Return [X, Y] of the center of cell containing provided text 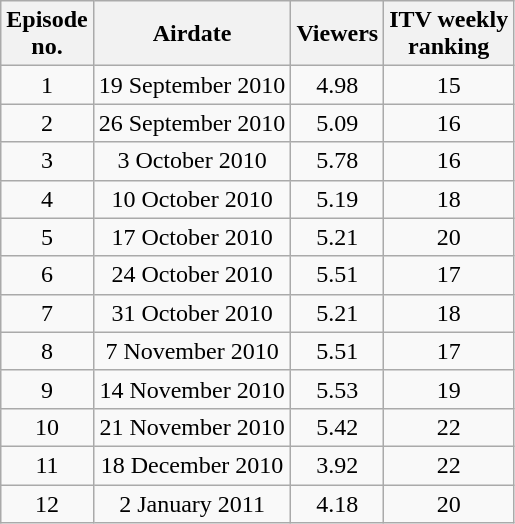
10 [47, 427]
17 October 2010 [192, 237]
11 [47, 465]
4.98 [338, 85]
7 November 2010 [192, 351]
4.18 [338, 503]
4 [47, 199]
24 October 2010 [192, 275]
5.53 [338, 389]
3 October 2010 [192, 161]
21 November 2010 [192, 427]
Airdate [192, 34]
3.92 [338, 465]
31 October 2010 [192, 313]
26 September 2010 [192, 123]
5.19 [338, 199]
Viewers [338, 34]
1 [47, 85]
5 [47, 237]
ITV weeklyranking [449, 34]
12 [47, 503]
5.42 [338, 427]
2 January 2011 [192, 503]
5.78 [338, 161]
18 December 2010 [192, 465]
Episodeno. [47, 34]
19 [449, 389]
5.09 [338, 123]
3 [47, 161]
10 October 2010 [192, 199]
14 November 2010 [192, 389]
8 [47, 351]
6 [47, 275]
9 [47, 389]
2 [47, 123]
19 September 2010 [192, 85]
7 [47, 313]
15 [449, 85]
